Scan for the cell matching the given text and deliver its [x, y] coordinate at center. 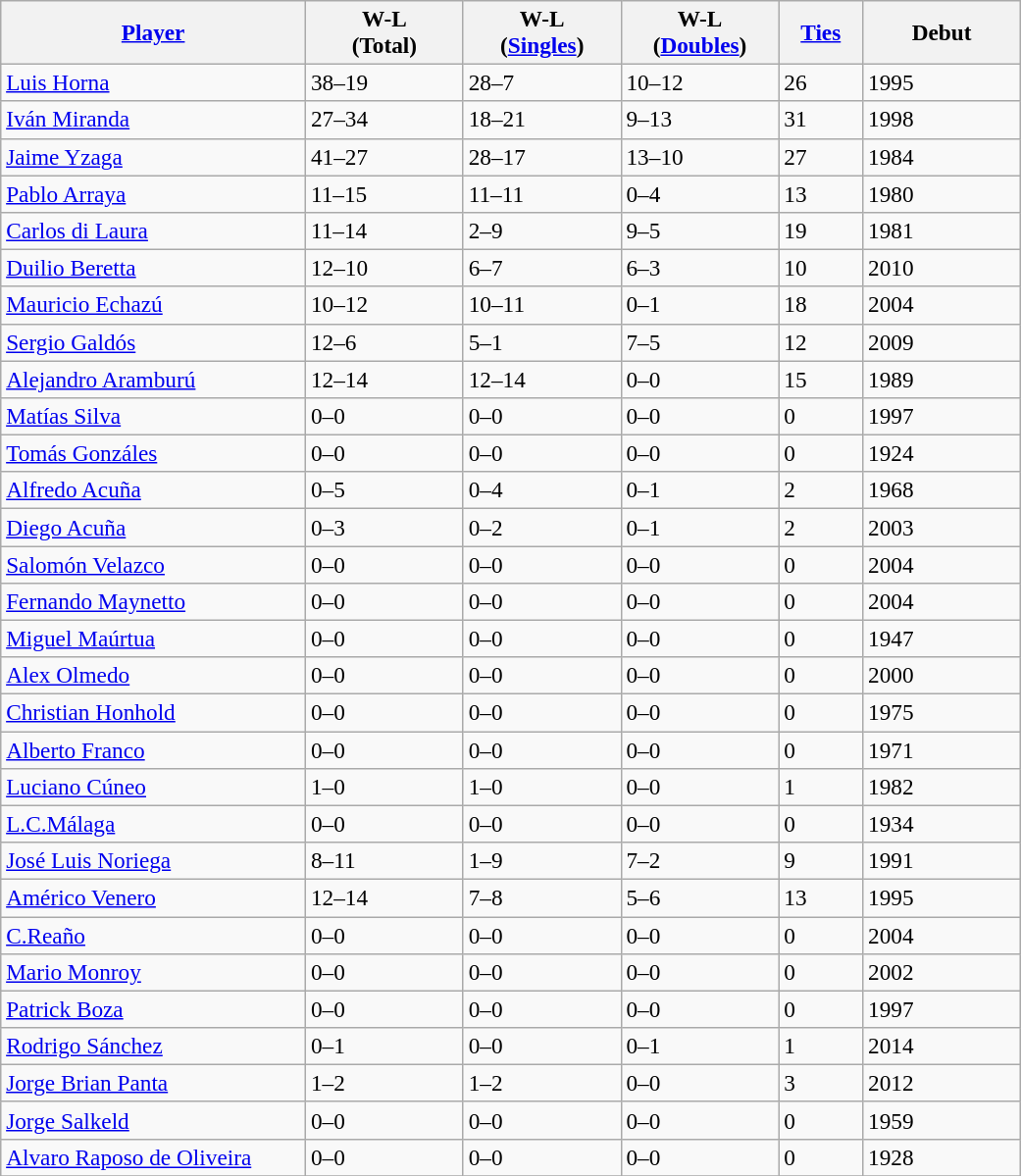
26 [821, 82]
41–27 [384, 157]
Player [153, 31]
6–3 [700, 268]
1998 [942, 120]
Matías Silva [153, 416]
Ties [821, 31]
W-L(Total) [384, 31]
11–11 [541, 193]
Diego Acuña [153, 527]
Jorge Salkeld [153, 1120]
Salomón Velazco [153, 564]
2010 [942, 268]
1981 [942, 230]
1924 [942, 453]
9 [821, 860]
1975 [942, 712]
28–7 [541, 82]
0–5 [384, 490]
10 [821, 268]
W-L(Doubles) [700, 31]
7–8 [541, 897]
12–10 [384, 268]
Carlos di Laura [153, 230]
Jorge Brian Panta [153, 1083]
C.Reaño [153, 935]
19 [821, 230]
31 [821, 120]
Iván Miranda [153, 120]
11–15 [384, 193]
1982 [942, 787]
38–19 [384, 82]
W-L(Singles) [541, 31]
2014 [942, 1046]
Fernando Maynetto [153, 601]
1968 [942, 490]
18–21 [541, 120]
Luis Horna [153, 82]
0–3 [384, 527]
8–11 [384, 860]
Sergio Galdós [153, 342]
1971 [942, 749]
2002 [942, 972]
1959 [942, 1120]
Alvaro Raposo de Oliveira [153, 1157]
27–34 [384, 120]
12–6 [384, 342]
2012 [942, 1083]
Miguel Maúrtua [153, 639]
3 [821, 1083]
0–2 [541, 527]
Alfredo Acuña [153, 490]
5–1 [541, 342]
2000 [942, 676]
Christian Honhold [153, 712]
1980 [942, 193]
Duilio Beretta [153, 268]
Mauricio Echazú [153, 305]
28–17 [541, 157]
Alejandro Aramburú [153, 379]
1984 [942, 157]
1989 [942, 379]
1991 [942, 860]
Mario Monroy [153, 972]
Tomás Gonzáles [153, 453]
1928 [942, 1157]
7–5 [700, 342]
13–10 [700, 157]
Pablo Arraya [153, 193]
1–9 [541, 860]
José Luis Noriega [153, 860]
9–13 [700, 120]
Rodrigo Sánchez [153, 1046]
5–6 [700, 897]
Jaime Yzaga [153, 157]
9–5 [700, 230]
Luciano Cúneo [153, 787]
2009 [942, 342]
Américo Venero [153, 897]
2003 [942, 527]
Patrick Boza [153, 1009]
7–2 [700, 860]
2–9 [541, 230]
Alberto Franco [153, 749]
1934 [942, 824]
18 [821, 305]
6–7 [541, 268]
10–11 [541, 305]
15 [821, 379]
Debut [942, 31]
11–14 [384, 230]
27 [821, 157]
L.C.Málaga [153, 824]
1947 [942, 639]
Alex Olmedo [153, 676]
12 [821, 342]
